Provide the [X, Y] coordinate of the cell's center where the given text is located.  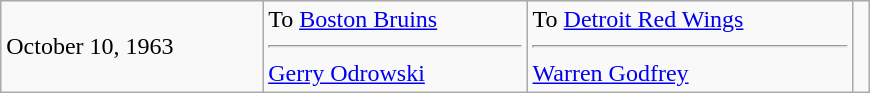
October 10, 1963 [132, 47]
To Boston BruinsGerry Odrowski [395, 47]
To Detroit Red WingsWarren Godfrey [690, 47]
